From the cell containing the given text, extract its center point as (X, Y) coordinate. 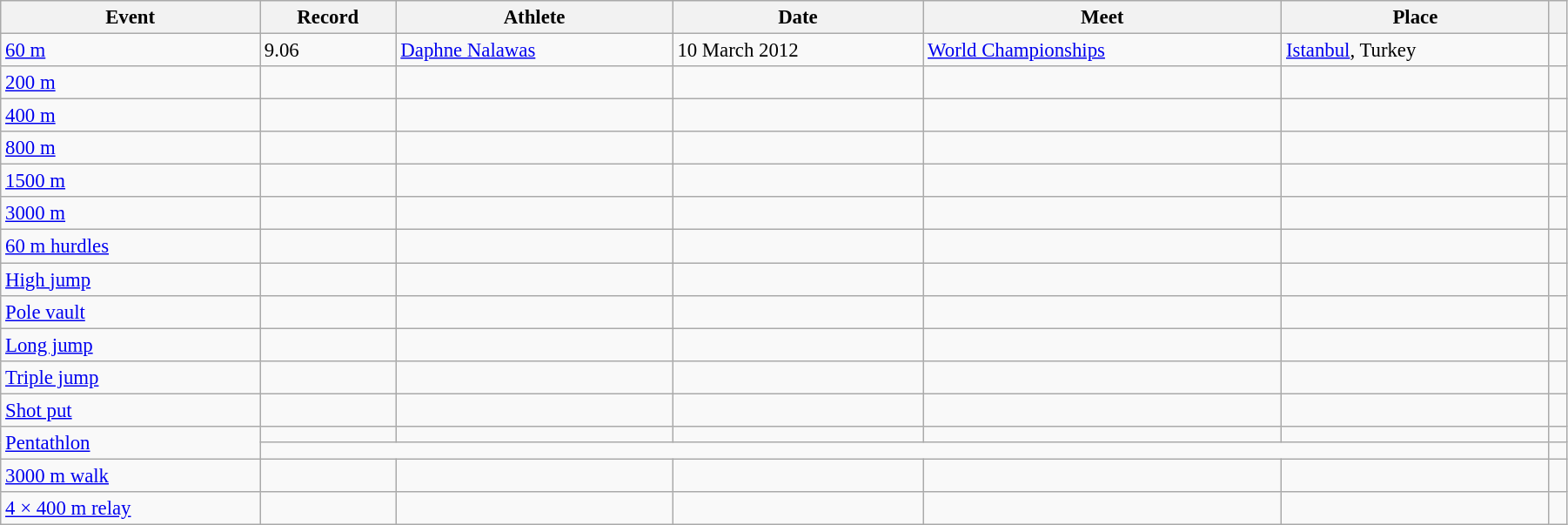
Shot put (131, 410)
Date (798, 17)
World Championships (1102, 50)
400 m (131, 116)
10 March 2012 (798, 50)
Daphne Nalawas (534, 50)
Istanbul, Turkey (1415, 50)
4 × 400 m relay (131, 508)
800 m (131, 148)
Triple jump (131, 377)
60 m (131, 50)
9.06 (328, 50)
60 m hurdles (131, 246)
Pole vault (131, 312)
1500 m (131, 181)
3000 m (131, 213)
Pentathlon (131, 443)
Place (1415, 17)
Long jump (131, 345)
3000 m walk (131, 475)
Meet (1102, 17)
High jump (131, 279)
Athlete (534, 17)
Record (328, 17)
Event (131, 17)
200 m (131, 83)
